Output the [x, y] coordinate of the center of the cell containing the given text.  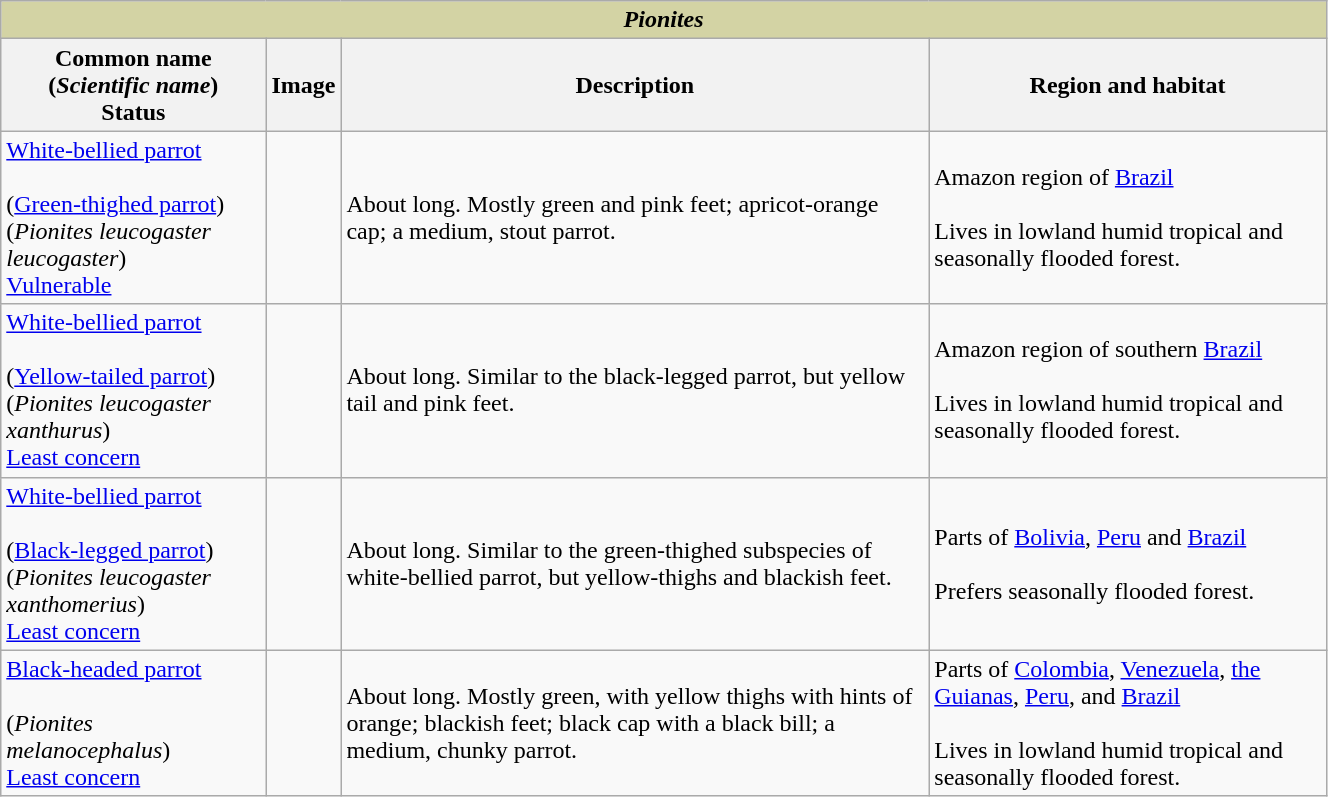
About long. Mostly green, with yellow thighs with hints of orange; blackish feet; black cap with a black bill; a medium, chunky parrot. [635, 723]
Parts of Bolivia, Peru and BrazilPrefers seasonally flooded forest. [1128, 564]
Region and habitat [1128, 85]
White-bellied parrot(Yellow-tailed parrot) (Pionites leucogaster xanthurus) Least concern [134, 390]
About long. Similar to the black-legged parrot, but yellow tail and pink feet. [635, 390]
About long. Mostly green and pink feet; apricot-orange cap; a medium, stout parrot. [635, 218]
Pionites [664, 20]
Amazon region of BrazilLives in lowland humid tropical and seasonally flooded forest. [1128, 218]
Black-headed parrot(Pionites melanocephalus) Least concern [134, 723]
Amazon region of southern BrazilLives in lowland humid tropical and seasonally flooded forest. [1128, 390]
Image [304, 85]
Parts of Colombia, Venezuela, the Guianas, Peru, and BrazilLives in lowland humid tropical and seasonally flooded forest. [1128, 723]
White-bellied parrot(Green-thighed parrot) (Pionites leucogaster leucogaster) Vulnerable [134, 218]
About long. Similar to the green-thighed subspecies of white-bellied parrot, but yellow-thighs and blackish feet. [635, 564]
White-bellied parrot(Black-legged parrot) (Pionites leucogaster xanthomerius) Least concern [134, 564]
Common name(Scientific name)Status [134, 85]
Description [635, 85]
